Locate the cell with the specified text and output its (X, Y) center coordinate. 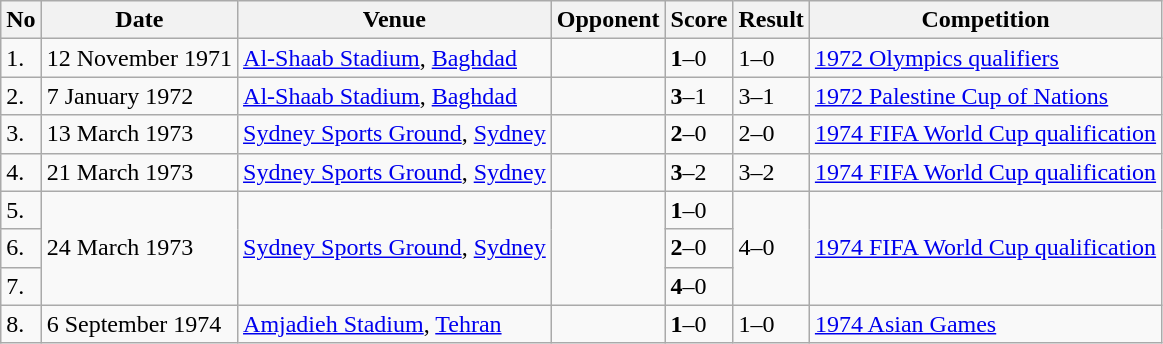
4. (21, 172)
3. (21, 134)
7. (21, 286)
6. (21, 248)
8. (21, 324)
Result (771, 20)
24 March 1973 (139, 248)
No (21, 20)
Date (139, 20)
Competition (985, 20)
2. (21, 96)
Venue (395, 20)
6 September 1974 (139, 324)
7 January 1972 (139, 96)
1972 Palestine Cup of Nations (985, 96)
21 March 1973 (139, 172)
Amjadieh Stadium, Tehran (395, 324)
5. (21, 210)
1972 Olympics qualifiers (985, 58)
1974 Asian Games (985, 324)
1. (21, 58)
12 November 1971 (139, 58)
13 March 1973 (139, 134)
Opponent (608, 20)
Score (699, 20)
